Detect which cell encompasses the target text, then output its (x, y) center coordinate. 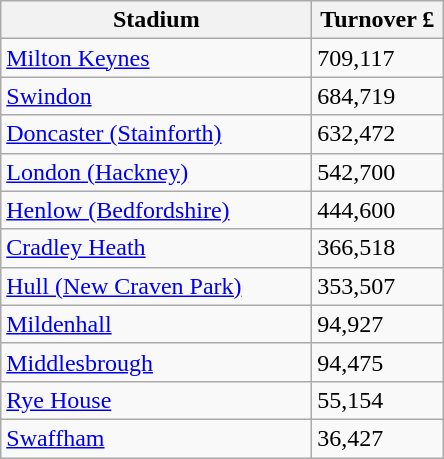
353,507 (378, 286)
94,927 (378, 324)
366,518 (378, 248)
London (Hackney) (156, 172)
Swaffham (156, 438)
36,427 (378, 438)
444,600 (378, 210)
Henlow (Bedfordshire) (156, 210)
Swindon (156, 96)
Mildenhall (156, 324)
Doncaster (Stainforth) (156, 134)
Middlesbrough (156, 362)
94,475 (378, 362)
55,154 (378, 400)
Rye House (156, 400)
Stadium (156, 20)
684,719 (378, 96)
Milton Keynes (156, 58)
709,117 (378, 58)
Hull (New Craven Park) (156, 286)
Cradley Heath (156, 248)
632,472 (378, 134)
542,700 (378, 172)
Turnover £ (378, 20)
